Detect which cell encompasses the target text, then output its [X, Y] center coordinate. 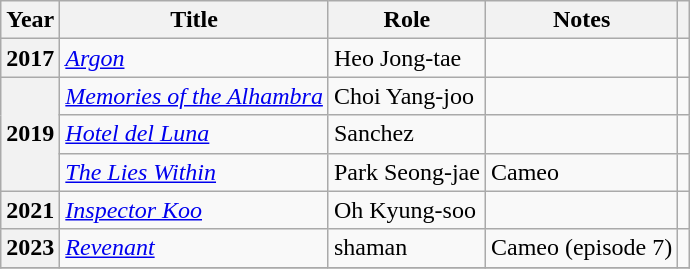
The Lies Within [194, 172]
Hotel del Luna [194, 134]
Inspector Koo [194, 210]
2023 [30, 248]
2017 [30, 58]
Argon [194, 58]
Choi Yang-joo [406, 96]
Title [194, 20]
Oh Kyung-soo [406, 210]
Notes [581, 20]
Year [30, 20]
shaman [406, 248]
Memories of the Alhambra [194, 96]
Cameo [581, 172]
Park Seong-jae [406, 172]
2019 [30, 134]
Role [406, 20]
Sanchez [406, 134]
Cameo (episode 7) [581, 248]
2021 [30, 210]
Revenant [194, 248]
Heo Jong-tae [406, 58]
